Provide the [x, y] coordinate of the cell's center where the given text is located.  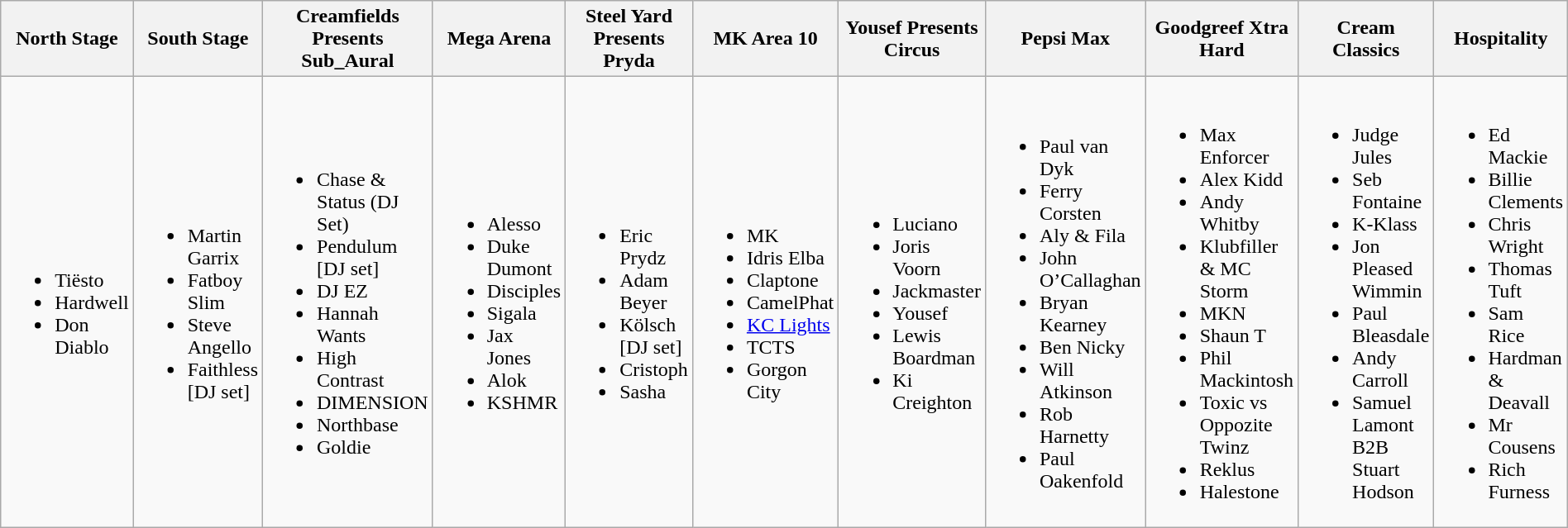
Eric PrydzAdam BeyerKölsch [DJ set]CristophSasha [629, 302]
LucianoJoris VoornJackmasterYousefLewis BoardmanKi Creighton [912, 302]
Mega Arena [499, 39]
MK Area 10 [765, 39]
Chase & Status (DJ Set)Pendulum [DJ set]DJ EZHannah WantsHigh ContrastDIMENSIONNorthbaseGoldie [348, 302]
Judge JulesSeb FontaineK-KlassJon Pleased WimminPaul BleasdaleAndy CarrollSamuel Lamont B2B Stuart Hodson [1366, 302]
Goodgreef Xtra Hard [1221, 39]
Creamfields Presents Sub_Aural [348, 39]
Steel Yard Presents Pryda [629, 39]
South Stage [198, 39]
Yousef Presents Circus [912, 39]
Paul van DykFerry CorstenAly & FilaJohn O’CallaghanBryan KearneyBen NickyWill AtkinsonRob HarnettyPaul Oakenfold [1065, 302]
TiëstoHardwellDon Diablo [67, 302]
North Stage [67, 39]
Cream Classics [1366, 39]
Ed MackieBillie ClementsChris WrightThomas TuftSam RiceHardman & DeavallMr CousensRich Furness [1501, 302]
MKIdris ElbaClaptoneCamelPhatKC LightsTCTSGorgon City [765, 302]
AlessoDuke DumontDisciplesSigalaJax JonesAlokKSHMR [499, 302]
Hospitality [1501, 39]
Pepsi Max [1065, 39]
Martin GarrixFatboy SlimSteve AngelloFaithless [DJ set] [198, 302]
Max EnforcerAlex KiddAndy WhitbyKlubfiller & MC StormMKNShaun TPhil MackintoshToxic vs Oppozite TwinzReklusHalestone [1221, 302]
